From the cell containing the given text, extract its center point as (x, y) coordinate. 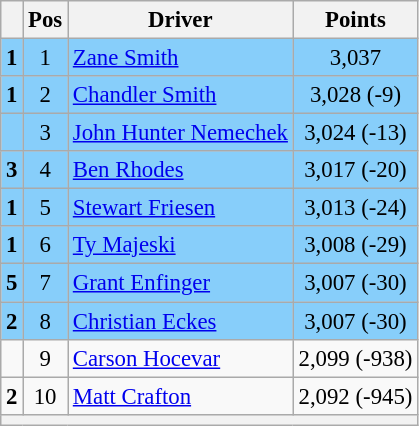
Pos (46, 20)
3,008 (-29) (355, 245)
Zane Smith (181, 58)
Points (355, 20)
Ty Majeski (181, 245)
2,092 (-945) (355, 396)
Driver (181, 20)
3,013 (-24) (355, 208)
6 (46, 245)
John Hunter Nemechek (181, 133)
9 (46, 358)
Ben Rhodes (181, 170)
3,037 (355, 58)
2,099 (-938) (355, 358)
7 (46, 283)
8 (46, 321)
Carson Hocevar (181, 358)
3,024 (-13) (355, 133)
Matt Crafton (181, 396)
10 (46, 396)
Grant Enfinger (181, 283)
Stewart Friesen (181, 208)
4 (46, 170)
Chandler Smith (181, 95)
3,028 (-9) (355, 95)
Christian Eckes (181, 321)
3,017 (-20) (355, 170)
